Provide the (X, Y) coordinate of the cell's center where the given text is located.  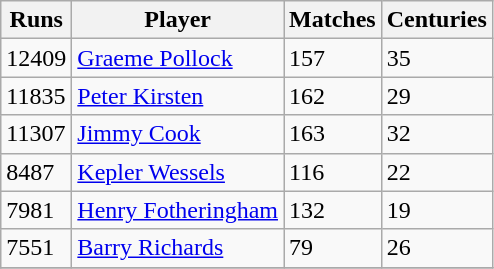
132 (333, 210)
163 (333, 134)
Henry Fotheringham (178, 210)
Matches (333, 20)
29 (436, 96)
19 (436, 210)
7551 (36, 248)
Centuries (436, 20)
116 (333, 172)
Graeme Pollock (178, 58)
Player (178, 20)
Jimmy Cook (178, 134)
Barry Richards (178, 248)
7981 (36, 210)
12409 (36, 58)
8487 (36, 172)
22 (436, 172)
26 (436, 248)
11307 (36, 134)
Runs (36, 20)
157 (333, 58)
79 (333, 248)
162 (333, 96)
11835 (36, 96)
Peter Kirsten (178, 96)
32 (436, 134)
Kepler Wessels (178, 172)
35 (436, 58)
